From the cell containing the given text, extract its center point as (x, y) coordinate. 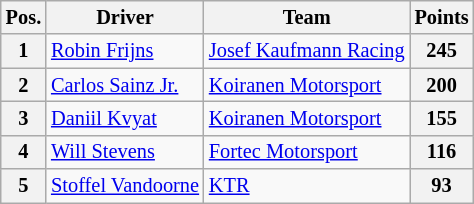
Team (307, 17)
93 (442, 186)
155 (442, 118)
Robin Frijns (125, 51)
116 (442, 152)
Points (442, 17)
245 (442, 51)
Will Stevens (125, 152)
3 (24, 118)
4 (24, 152)
Carlos Sainz Jr. (125, 85)
Fortec Motorsport (307, 152)
1 (24, 51)
Stoffel Vandoorne (125, 186)
Pos. (24, 17)
Josef Kaufmann Racing (307, 51)
Daniil Kvyat (125, 118)
200 (442, 85)
5 (24, 186)
Driver (125, 17)
2 (24, 85)
KTR (307, 186)
